For the text-containing cell, return its midpoint in [X, Y] coordinate format. 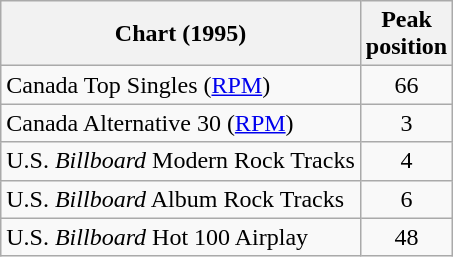
U.S. Billboard Hot 100 Airplay [181, 237]
Canada Top Singles (RPM) [181, 85]
6 [406, 199]
Canada Alternative 30 (RPM) [181, 123]
3 [406, 123]
48 [406, 237]
Chart (1995) [181, 34]
66 [406, 85]
U.S. Billboard Album Rock Tracks [181, 199]
4 [406, 161]
Peakposition [406, 34]
U.S. Billboard Modern Rock Tracks [181, 161]
